For the text-containing cell, return its midpoint in [x, y] coordinate format. 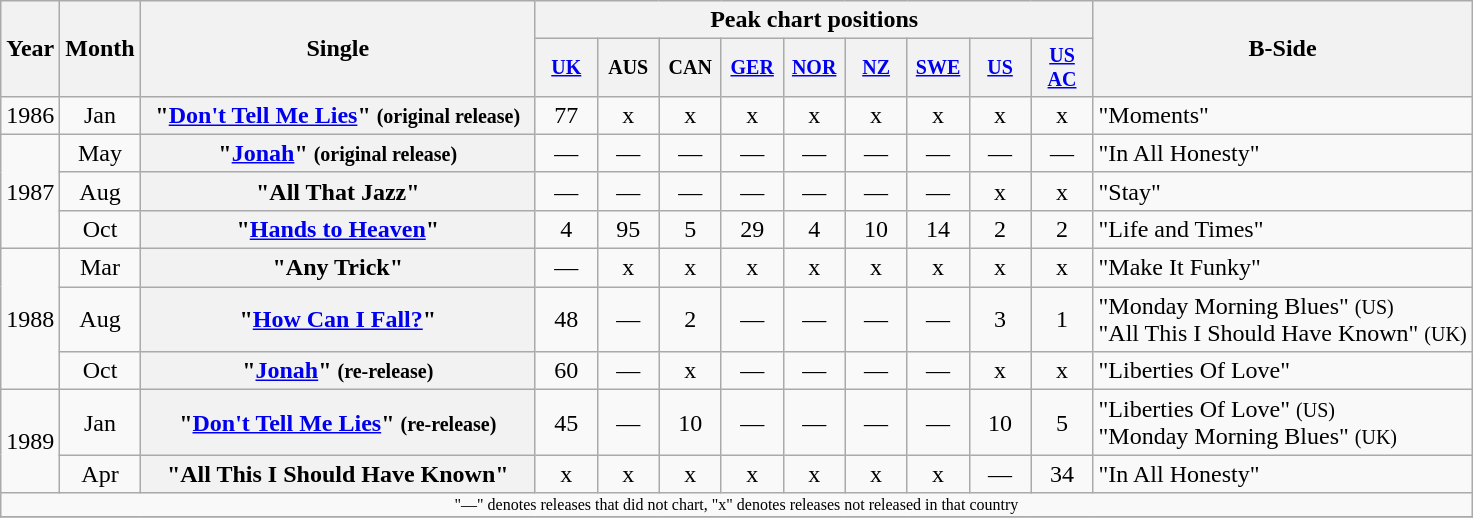
"Any Trick" [338, 268]
UK [566, 68]
"Don't Tell Me Lies" (original release) [338, 115]
"Jonah" (re-release) [338, 371]
"Moments" [1282, 115]
45 [566, 422]
"Liberties Of Love" (US)"Monday Morning Blues" (UK) [1282, 422]
34 [1062, 474]
SWE [938, 68]
1989 [30, 442]
CAN [690, 68]
Single [338, 49]
"Liberties Of Love" [1282, 371]
May [100, 153]
"Stay" [1282, 191]
Apr [100, 474]
1987 [30, 191]
3 [1000, 320]
Peak chart positions [814, 20]
B-Side [1282, 49]
GER [752, 68]
60 [566, 371]
"Make It Funky" [1282, 268]
NZ [876, 68]
14 [938, 229]
US [1000, 68]
AUS [628, 68]
"All That Jazz" [338, 191]
"Monday Morning Blues" (US)"All This I Should Have Known" (UK) [1282, 320]
29 [752, 229]
48 [566, 320]
1 [1062, 320]
"Don't Tell Me Lies" (re-release) [338, 422]
NOR [814, 68]
"All This I Should Have Known" [338, 474]
"How Can I Fall?" [338, 320]
Mar [100, 268]
Year [30, 49]
"Jonah" (original release) [338, 153]
1988 [30, 320]
Month [100, 49]
USAC [1062, 68]
77 [566, 115]
1986 [30, 115]
95 [628, 229]
"Hands to Heaven" [338, 229]
"Life and Times" [1282, 229]
"—" denotes releases that did not chart, "x" denotes releases not released in that country [736, 505]
